Capture the cell that displays the provided text and extract its (X, Y) central coordinate. 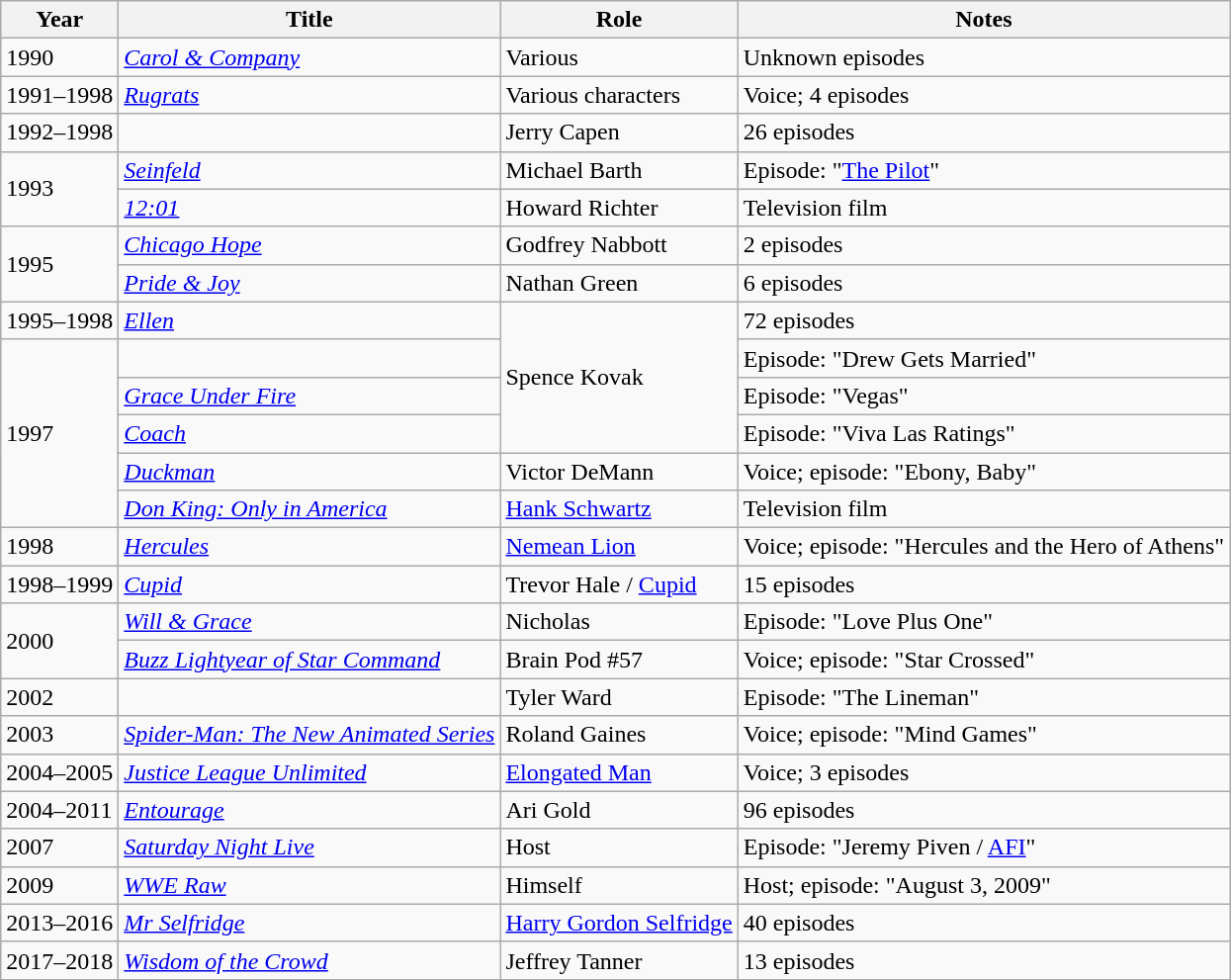
Don King: Only in America (309, 509)
Role (619, 20)
Wisdom of the Crowd (309, 960)
Jerry Capen (619, 133)
Episode: "Love Plus One" (983, 622)
Voice; episode: "Hercules and the Hero of Athens" (983, 547)
Unknown episodes (983, 57)
1990 (59, 57)
13 episodes (983, 960)
6 episodes (983, 283)
Notes (983, 20)
Godfrey Nabbott (619, 245)
2017–2018 (59, 960)
Buzz Lightyear of Star Command (309, 660)
Brain Pod #57 (619, 660)
1992–1998 (59, 133)
2009 (59, 885)
1998 (59, 547)
Nemean Lion (619, 547)
Episode: "Jeremy Piven / AFI" (983, 847)
Voice; 3 episodes (983, 772)
Ari Gold (619, 810)
Rugrats (309, 95)
Hank Schwartz (619, 509)
2013–2016 (59, 923)
Voice; episode: "Star Crossed" (983, 660)
Cupid (309, 584)
Elongated Man (619, 772)
Voice; 4 episodes (983, 95)
1995–1998 (59, 320)
1995 (59, 264)
Voice; episode: "Mind Games" (983, 735)
72 episodes (983, 320)
Will & Grace (309, 622)
Seinfeld (309, 170)
Voice; episode: "Ebony, Baby" (983, 472)
Duckman (309, 472)
Episode: "Vegas" (983, 396)
12:01 (309, 208)
2003 (59, 735)
2004–2005 (59, 772)
2 episodes (983, 245)
96 episodes (983, 810)
Episode: "The Lineman" (983, 697)
Nicholas (619, 622)
Carol & Company (309, 57)
15 episodes (983, 584)
Michael Barth (619, 170)
Episode: "Viva Las Ratings" (983, 433)
Tyler Ward (619, 697)
Victor DeMann (619, 472)
Host (619, 847)
26 episodes (983, 133)
Title (309, 20)
1991–1998 (59, 95)
Episode: "The Pilot" (983, 170)
Host; episode: "August 3, 2009" (983, 885)
Various characters (619, 95)
Himself (619, 885)
2002 (59, 697)
WWE Raw (309, 885)
Jeffrey Tanner (619, 960)
Coach (309, 433)
Trevor Hale / Cupid (619, 584)
Spence Kovak (619, 377)
Hercules (309, 547)
Ellen (309, 320)
1993 (59, 189)
2004–2011 (59, 810)
Roland Gaines (619, 735)
40 episodes (983, 923)
Pride & Joy (309, 283)
Chicago Hope (309, 245)
Various (619, 57)
Year (59, 20)
Episode: "Drew Gets Married" (983, 358)
Grace Under Fire (309, 396)
Mr Selfridge (309, 923)
Saturday Night Live (309, 847)
Entourage (309, 810)
2007 (59, 847)
Spider-Man: The New Animated Series (309, 735)
Harry Gordon Selfridge (619, 923)
1997 (59, 433)
Howard Richter (619, 208)
Nathan Green (619, 283)
1998–1999 (59, 584)
Justice League Unlimited (309, 772)
2000 (59, 641)
